Extract the (X, Y) coordinate from the center of the cell holding the provided text.  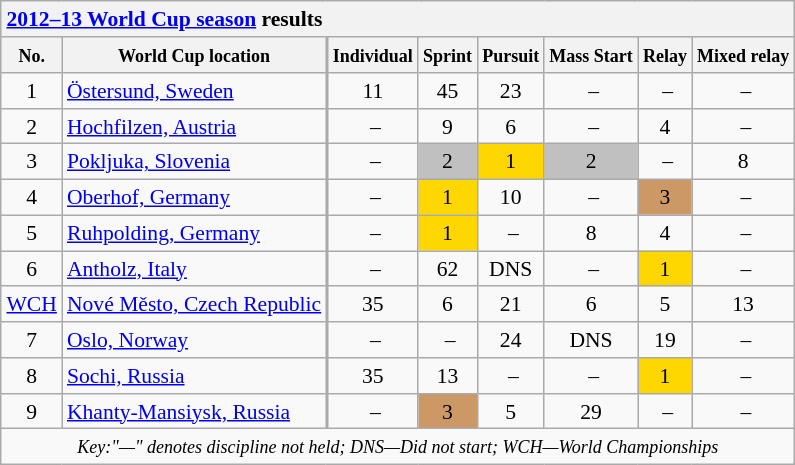
24 (510, 340)
Key:"—" denotes discipline not held; DNS—Did not start; WCH—World Championships (398, 447)
Khanty-Mansiysk, Russia (194, 411)
World Cup location (194, 55)
10 (510, 197)
Mass Start (591, 55)
29 (591, 411)
23 (510, 91)
Relay (665, 55)
62 (448, 269)
Sprint (448, 55)
Ruhpolding, Germany (194, 233)
21 (510, 304)
19 (665, 340)
7 (31, 340)
Antholz, Italy (194, 269)
Pursuit (510, 55)
Östersund, Sweden (194, 91)
11 (373, 91)
Hochfilzen, Austria (194, 126)
Oberhof, Germany (194, 197)
Oslo, Norway (194, 340)
Pokljuka, Slovenia (194, 162)
WCH (31, 304)
Mixed relay (743, 55)
Sochi, Russia (194, 376)
No. (31, 55)
Nové Město, Czech Republic (194, 304)
Individual (373, 55)
2012–13 World Cup season results (398, 19)
45 (448, 91)
